For the text-containing cell, return its midpoint in (X, Y) coordinate format. 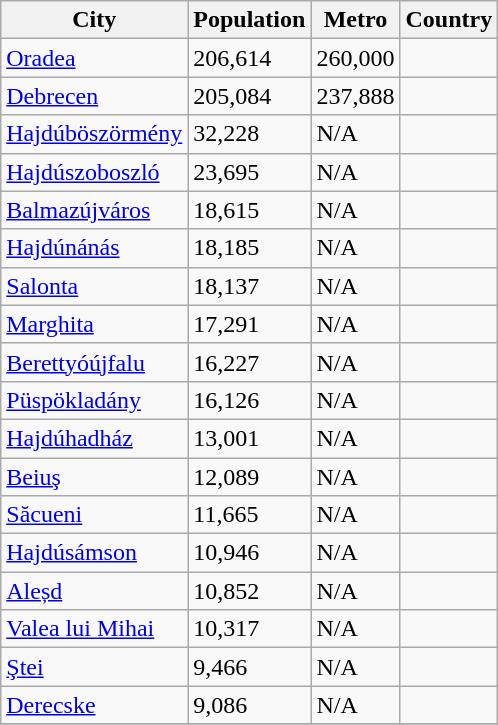
17,291 (250, 324)
13,001 (250, 438)
Ştei (94, 667)
Săcueni (94, 515)
Oradea (94, 58)
16,126 (250, 400)
Hajdúhadház (94, 438)
Hajdúböszörmény (94, 134)
9,466 (250, 667)
18,137 (250, 286)
206,614 (250, 58)
18,615 (250, 210)
16,227 (250, 362)
12,089 (250, 477)
18,185 (250, 248)
9,086 (250, 705)
32,228 (250, 134)
Population (250, 20)
Metro (356, 20)
10,317 (250, 629)
10,852 (250, 591)
237,888 (356, 96)
Hajdúnánás (94, 248)
10,946 (250, 553)
Marghita (94, 324)
Beiuş (94, 477)
Salonta (94, 286)
11,665 (250, 515)
23,695 (250, 172)
Debrecen (94, 96)
205,084 (250, 96)
Valea lui Mihai (94, 629)
Hajdúszoboszló (94, 172)
Aleșd (94, 591)
Balmazújváros (94, 210)
Berettyóújfalu (94, 362)
Derecske (94, 705)
Hajdúsámson (94, 553)
260,000 (356, 58)
City (94, 20)
Püspökladány (94, 400)
Country (449, 20)
